Extract the [x, y] coordinate from the center of the cell holding the provided text.  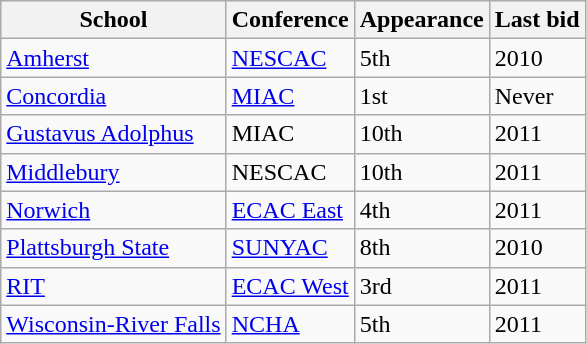
3rd [422, 286]
Conference [290, 20]
NCHA [290, 324]
Amherst [114, 58]
Norwich [114, 210]
ECAC East [290, 210]
Gustavus Adolphus [114, 134]
Wisconsin-River Falls [114, 324]
Concordia [114, 96]
ECAC West [290, 286]
Middlebury [114, 172]
Plattsburgh State [114, 248]
Never [537, 96]
Appearance [422, 20]
School [114, 20]
Last bid [537, 20]
8th [422, 248]
RIT [114, 286]
1st [422, 96]
4th [422, 210]
SUNYAC [290, 248]
